Return (X, Y) of the center of cell containing provided text 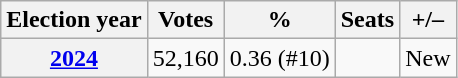
52,160 (186, 58)
New (428, 58)
Votes (186, 20)
% (280, 20)
0.36 (#10) (280, 58)
Seats (367, 20)
Election year (74, 20)
2024 (74, 58)
+/– (428, 20)
